Scan for the cell matching the given text and deliver its [X, Y] coordinate at center. 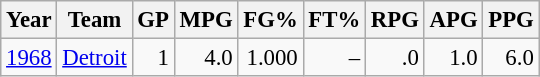
1.0 [454, 58]
4.0 [206, 58]
6.0 [511, 58]
APG [454, 20]
Team [94, 20]
Detroit [94, 58]
RPG [396, 20]
FT% [334, 20]
Year [29, 20]
GP [153, 20]
.0 [396, 58]
PPG [511, 20]
FG% [270, 20]
1.000 [270, 58]
1 [153, 58]
MPG [206, 20]
1968 [29, 58]
– [334, 58]
